From the cell containing the given text, extract its center point as (X, Y) coordinate. 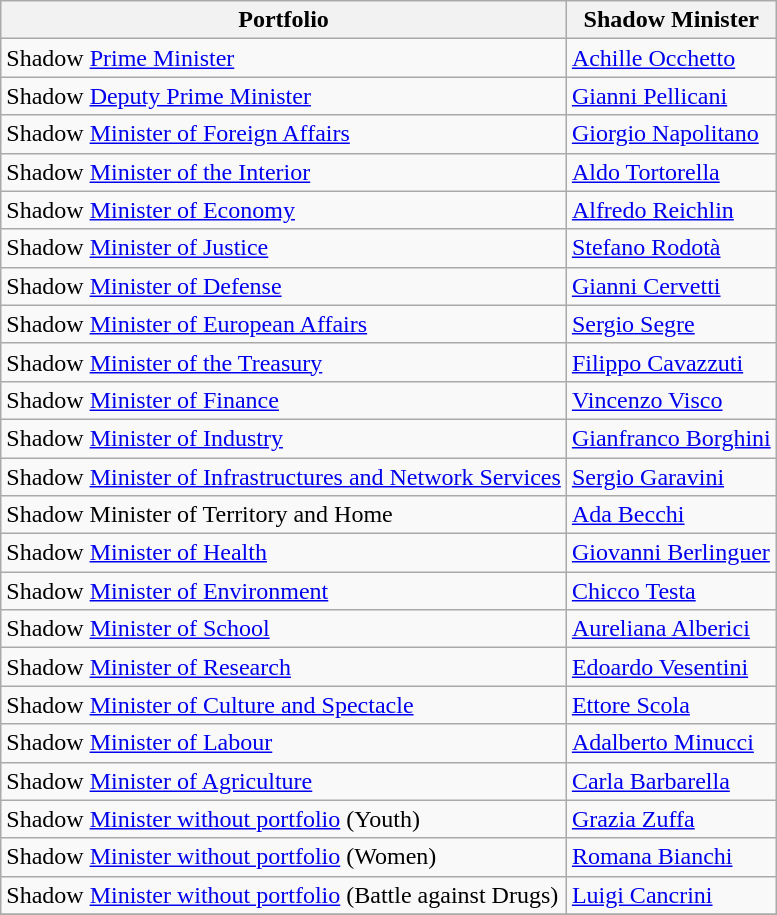
Gianni Pellicani (671, 96)
Adalberto Minucci (671, 743)
Carla Barbarella (671, 781)
Sergio Segre (671, 324)
Shadow Minister of Foreign Affairs (284, 134)
Shadow Minister of Labour (284, 743)
Gianni Cervetti (671, 286)
Gianfranco Borghini (671, 438)
Romana Bianchi (671, 857)
Aldo Tortorella (671, 172)
Shadow Minister without portfolio (Youth) (284, 819)
Shadow Minister of the Interior (284, 172)
Giorgio Napolitano (671, 134)
Ada Becchi (671, 515)
Achille Occhetto (671, 58)
Shadow Minister without portfolio (Battle against Drugs) (284, 895)
Shadow Minister of Territory and Home (284, 515)
Filippo Cavazzuti (671, 362)
Shadow Minister of European Affairs (284, 324)
Alfredo Reichlin (671, 210)
Shadow Minister of Environment (284, 591)
Shadow Minister of Culture and Spectacle (284, 705)
Shadow Minister of Finance (284, 400)
Shadow Minister of School (284, 629)
Giovanni Berlinguer (671, 553)
Shadow Minister without portfolio (Women) (284, 857)
Shadow Minister of Defense (284, 286)
Vincenzo Visco (671, 400)
Shadow Minister (671, 20)
Ettore Scola (671, 705)
Shadow Minister of Health (284, 553)
Shadow Minister of Infrastructures and Network Services (284, 477)
Luigi Cancrini (671, 895)
Sergio Garavini (671, 477)
Aureliana Alberici (671, 629)
Grazia Zuffa (671, 819)
Edoardo Vesentini (671, 667)
Chicco Testa (671, 591)
Shadow Prime Minister (284, 58)
Shadow Minister of Justice (284, 248)
Shadow Minister of Economy (284, 210)
Shadow Minister of the Treasury (284, 362)
Shadow Minister of Research (284, 667)
Shadow Minister of Agriculture (284, 781)
Shadow Minister of Industry (284, 438)
Portfolio (284, 20)
Shadow Deputy Prime Minister (284, 96)
Stefano Rodotà (671, 248)
